Detect which cell encompasses the target text, then output its (X, Y) center coordinate. 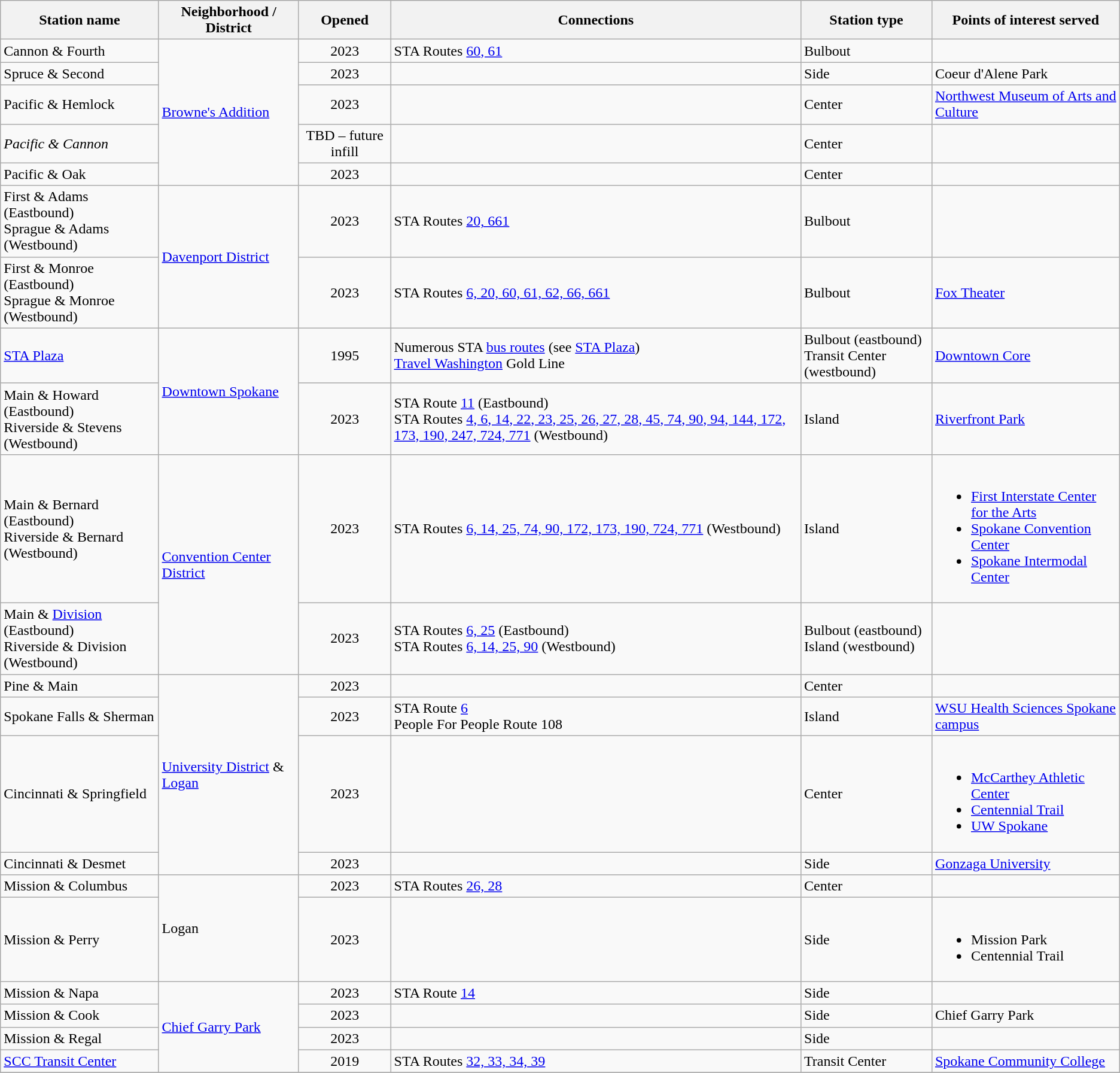
Downtown Core (1025, 355)
Riverfront Park (1025, 419)
Mission & Perry (80, 940)
Mission & Cook (80, 1016)
Fox Theater (1025, 292)
2019 (345, 1061)
Mission ParkCentennial Trail (1025, 940)
Main & Howard (Eastbound)Riverside & Stevens (Westbound) (80, 419)
STA Routes 20, 661 (596, 221)
Cannon & Fourth (80, 51)
Main & Division (Eastbound)Riverside & Division (Westbound) (80, 638)
First & Monroe (Eastbound)Sprague & Monroe (Westbound) (80, 292)
Convention Center District (229, 564)
Bulbout (eastbound) Transit Center (westbound) (866, 355)
Downtown Spokane (229, 391)
Points of interest served (1025, 20)
STA Routes 6, 25 (Eastbound)STA Routes 6, 14, 25, 90 (Westbound) (596, 638)
STA Routes 60, 61 (596, 51)
Coeur d'Alene Park (1025, 74)
STA Routes 6, 14, 25, 74, 90, 172, 173, 190, 724, 771 (Westbound) (596, 528)
Transit Center (866, 1061)
TBD – future infill (345, 144)
WSU Health Sciences Spokane campus (1025, 717)
Spokane Community College (1025, 1061)
First Interstate Center for the ArtsSpokane Convention CenterSpokane Intermodal Center (1025, 528)
Station type (866, 20)
Cincinnati & Desmet (80, 864)
STA Route 11 (Eastbound)STA Routes 4, 6, 14, 22, 23, 25, 26, 27, 28, 45, 74, 90, 94, 144, 172, 173, 190, 247, 724, 771 (Westbound) (596, 419)
STA Route 14 (596, 993)
STA Route 6People For People Route 108 (596, 717)
First & Adams (Eastbound)Sprague & Adams (Westbound) (80, 221)
STA Routes 26, 28 (596, 886)
Neighborhood / District (229, 20)
Connections (596, 20)
Pacific & Cannon (80, 144)
University District & Logan (229, 774)
Mission & Columbus (80, 886)
Davenport District (229, 257)
Spokane Falls & Sherman (80, 717)
Gonzaga University (1025, 864)
Station name (80, 20)
Main & Bernard (Eastbound)Riverside & Bernard (Westbound) (80, 528)
STA Routes 6, 20, 60, 61, 62, 66, 661 (596, 292)
Logan (229, 928)
Bulbout (eastbound) Island (westbound) (866, 638)
McCarthey Athletic CenterCentennial TrailUW Spokane (1025, 794)
Cincinnati & Springfield (80, 794)
STA Plaza (80, 355)
Northwest Museum of Arts and Culture (1025, 104)
Opened (345, 20)
SCC Transit Center (80, 1061)
Pine & Main (80, 685)
Numerous STA bus routes (see STA Plaza)Travel Washington Gold Line (596, 355)
Spruce & Second (80, 74)
Mission & Regal (80, 1038)
STA Routes 32, 33, 34, 39 (596, 1061)
Browne's Addition (229, 113)
Mission & Napa (80, 993)
Pacific & Oak (80, 174)
1995 (345, 355)
Pacific & Hemlock (80, 104)
